Detect which cell encompasses the target text, then output its [x, y] center coordinate. 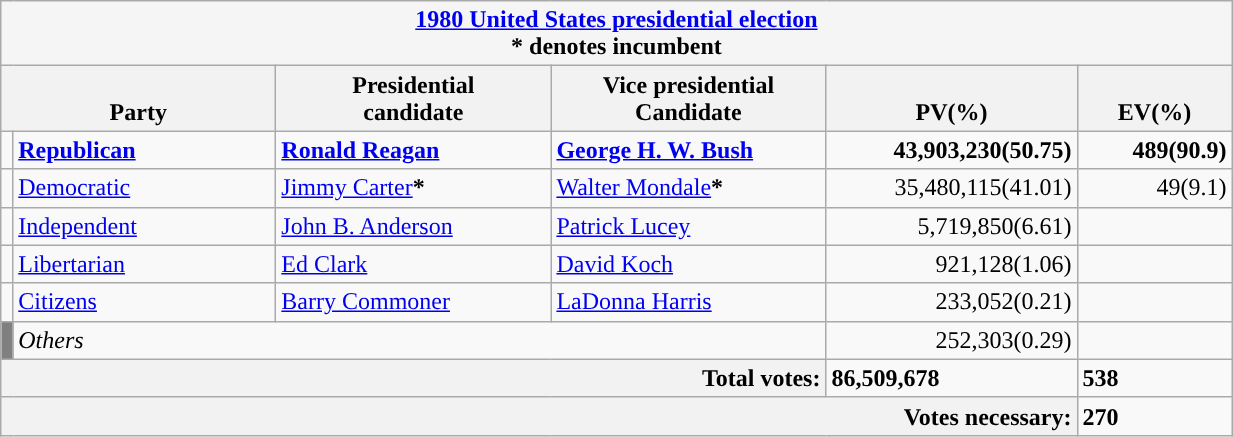
Ronald Reagan [414, 150]
LaDonna Harris [688, 302]
Ed Clark [414, 264]
Independent [144, 226]
35,480,115(41.01) [952, 188]
Citizens [144, 302]
489(90.9) [1154, 150]
David Koch [688, 264]
PV(%) [952, 98]
John B. Anderson [414, 226]
EV(%) [1154, 98]
1980 United States presidential election* denotes incumbent [616, 34]
5,719,850(6.61) [952, 226]
Votes necessary: [539, 416]
270 [1154, 416]
43,903,230(50.75) [952, 150]
George H. W. Bush [688, 150]
Presidentialcandidate [414, 98]
252,303(0.29) [952, 340]
Barry Commoner [414, 302]
86,509,678 [952, 378]
Jimmy Carter* [414, 188]
Others [420, 340]
Republican [144, 150]
Walter Mondale* [688, 188]
Vice presidentialCandidate [688, 98]
49(9.1) [1154, 188]
538 [1154, 378]
Total votes: [414, 378]
Party [138, 98]
921,128(1.06) [952, 264]
Democratic [144, 188]
233,052(0.21) [952, 302]
Patrick Lucey [688, 226]
Libertarian [144, 264]
